Locate the cell with the specified text and output its (X, Y) center coordinate. 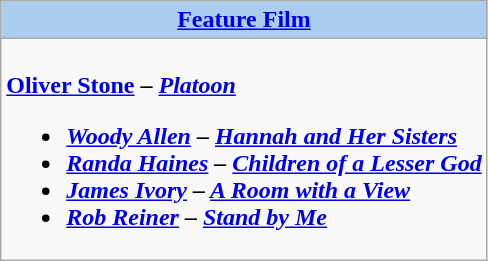
Feature Film (244, 20)
